Detect which cell encompasses the target text, then output its (x, y) center coordinate. 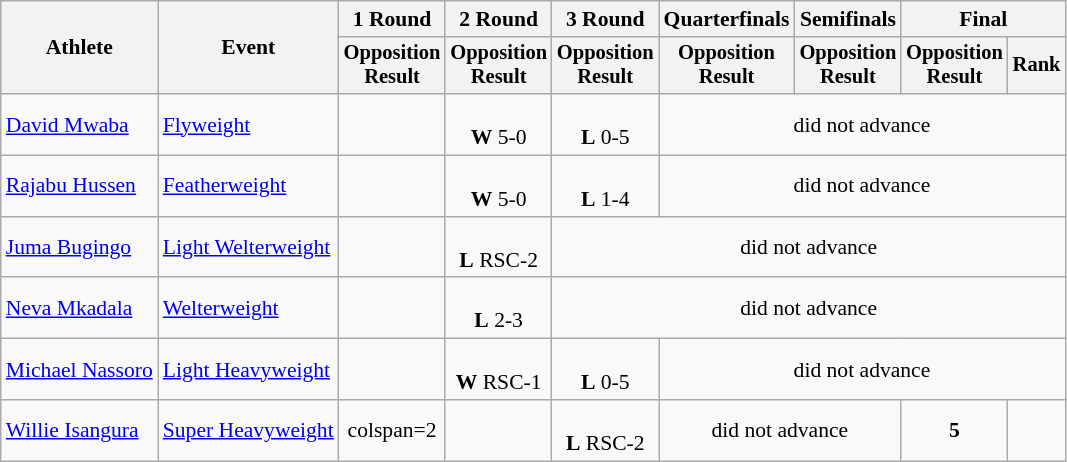
Rajabu Hussen (80, 186)
Super Heavyweight (248, 430)
Quarterfinals (727, 19)
Semifinals (848, 19)
Light Welterweight (248, 248)
Rank (1037, 66)
Michael Nassoro (80, 370)
Flyweight (248, 124)
Willie Isangura (80, 430)
W RSC-1 (498, 370)
Juma Bugingo (80, 248)
L 1-4 (606, 186)
Event (248, 48)
L 2-3 (498, 308)
colspan=2 (392, 430)
3 Round (606, 19)
Final (983, 19)
Light Heavyweight (248, 370)
David Mwaba (80, 124)
Athlete (80, 48)
2 Round (498, 19)
Neva Mkadala (80, 308)
Welterweight (248, 308)
1 Round (392, 19)
Featherweight (248, 186)
5 (954, 430)
